For the text-containing cell, return its midpoint in [X, Y] coordinate format. 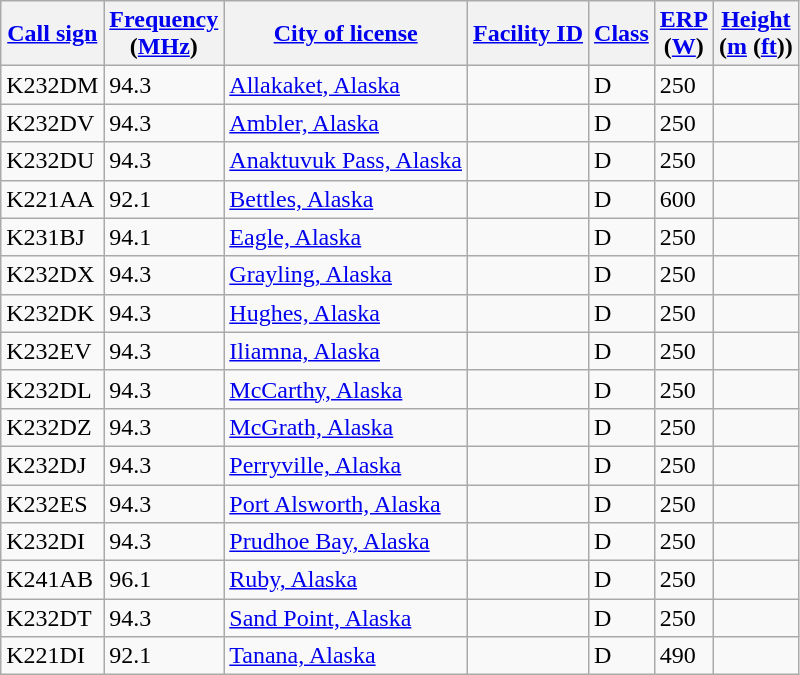
K241AB [52, 580]
Ambler, Alaska [346, 123]
K232DI [52, 542]
Iliamna, Alaska [346, 351]
Allakaket, Alaska [346, 85]
Sand Point, Alaska [346, 618]
Perryville, Alaska [346, 465]
K232DT [52, 618]
94.1 [164, 237]
K232ES [52, 503]
McCarthy, Alaska [346, 389]
Call sign [52, 34]
K232DZ [52, 427]
Facility ID [528, 34]
City of license [346, 34]
K232DK [52, 313]
K221AA [52, 199]
Grayling, Alaska [346, 275]
Bettles, Alaska [346, 199]
Hughes, Alaska [346, 313]
K221DI [52, 656]
Prudhoe Bay, Alaska [346, 542]
Anaktuvuk Pass, Alaska [346, 161]
Frequency(MHz) [164, 34]
K232DV [52, 123]
96.1 [164, 580]
Tanana, Alaska [346, 656]
K232DM [52, 85]
Height(m (ft)) [756, 34]
Class [622, 34]
600 [684, 199]
Ruby, Alaska [346, 580]
K232DU [52, 161]
490 [684, 656]
Port Alsworth, Alaska [346, 503]
McGrath, Alaska [346, 427]
Eagle, Alaska [346, 237]
K232DL [52, 389]
K232EV [52, 351]
ERP(W) [684, 34]
K232DX [52, 275]
K231BJ [52, 237]
K232DJ [52, 465]
